Search for the cell housing the specified text and yield its (x, y) center coordinate. 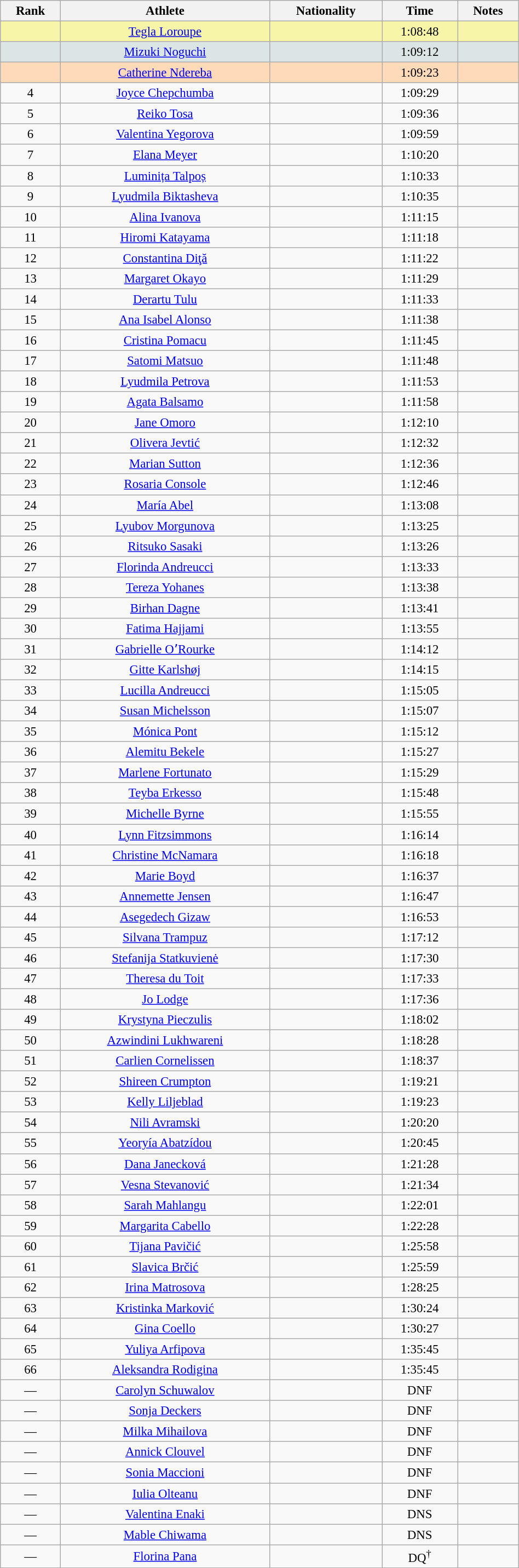
41 (31, 855)
46 (31, 958)
Agata Balsamo (165, 402)
Lynn Fitzsimmons (165, 835)
Gina Coello (165, 1329)
Carlien Cornelissen (165, 1061)
58 (31, 1205)
14 (31, 299)
7 (31, 155)
Hiromi Katayama (165, 237)
Kelly Liljeblad (165, 1102)
36 (31, 752)
Mónica Pont (165, 732)
1:11:29 (420, 279)
Marie Boyd (165, 876)
Annick Clouvel (165, 1452)
Alina Ivanova (165, 217)
1:17:33 (420, 979)
1:12:32 (420, 443)
1:25:59 (420, 1267)
1:28:25 (420, 1288)
Catherine Ndereba (165, 73)
59 (31, 1226)
53 (31, 1102)
4 (31, 93)
Teyba Erkesso (165, 794)
Margaret Okayo (165, 279)
1:10:33 (420, 176)
19 (31, 402)
Susan Michelsson (165, 711)
Florinda Andreucci (165, 567)
Elana Meyer (165, 155)
10 (31, 217)
8 (31, 176)
Constantina Diţă (165, 258)
1:15:55 (420, 814)
Kristinka Marković (165, 1308)
26 (31, 546)
Yuliya Arfipova (165, 1349)
11 (31, 237)
Nili Avramski (165, 1123)
1:09:12 (420, 52)
66 (31, 1370)
1:11:38 (420, 320)
1:13:26 (420, 546)
64 (31, 1329)
Tegla Loroupe (165, 32)
15 (31, 320)
1:16:18 (420, 855)
Ritsuko Sasaki (165, 546)
23 (31, 485)
Marian Sutton (165, 464)
Time (420, 11)
61 (31, 1267)
18 (31, 382)
29 (31, 608)
Milka Mihailova (165, 1432)
45 (31, 938)
Rank (31, 11)
1:11:53 (420, 382)
35 (31, 732)
Athlete (165, 11)
6 (31, 134)
1:16:37 (420, 876)
9 (31, 196)
Fatima Hajjami (165, 629)
Michelle Byrne (165, 814)
1:15:48 (420, 794)
Irina Matrosova (165, 1288)
Aleksandra Rodigina (165, 1370)
Cristina Pomacu (165, 340)
1:11:45 (420, 340)
51 (31, 1061)
42 (31, 876)
1:15:12 (420, 732)
Marlene Fortunato (165, 773)
34 (31, 711)
1:14:15 (420, 670)
24 (31, 505)
Stefanija Statkuvienė (165, 958)
1:13:08 (420, 505)
Annemette Jensen (165, 896)
1:11:58 (420, 402)
1:13:38 (420, 588)
32 (31, 670)
1:17:36 (420, 999)
1:16:14 (420, 835)
1:15:05 (420, 691)
30 (31, 629)
12 (31, 258)
49 (31, 1020)
Lyudmila Petrova (165, 382)
Jane Omoro (165, 423)
Luminița Talpoș (165, 176)
1:21:28 (420, 1164)
Nationality (326, 11)
1:22:01 (420, 1205)
1:15:07 (420, 711)
47 (31, 979)
1:16:53 (420, 917)
1:19:23 (420, 1102)
Florina Pana (165, 1556)
65 (31, 1349)
Carolyn Schuwalov (165, 1391)
Dana Janecková (165, 1164)
1:13:55 (420, 629)
Christine McNamara (165, 855)
Satomi Matsuo (165, 361)
1:11:48 (420, 361)
5 (31, 114)
Derartu Tulu (165, 299)
Lucilla Andreucci (165, 691)
María Abel (165, 505)
13 (31, 279)
52 (31, 1082)
Notes (488, 11)
1:13:25 (420, 526)
Valentina Enaki (165, 1514)
1:11:22 (420, 258)
Sonia Maccioni (165, 1473)
Rosaria Console (165, 485)
1:18:02 (420, 1020)
27 (31, 567)
1:11:15 (420, 217)
Lyudmila Biktasheva (165, 196)
1:30:24 (420, 1308)
Joyce Chepchumba (165, 93)
Iulia Olteanu (165, 1494)
43 (31, 896)
1:08:48 (420, 32)
50 (31, 1041)
Shireen Crumpton (165, 1082)
Gitte Karlshøj (165, 670)
40 (31, 835)
54 (31, 1123)
Tijana Pavičić (165, 1247)
Ana Isabel Alonso (165, 320)
1:09:29 (420, 93)
Gabrielle OʼRourke (165, 649)
1:16:47 (420, 896)
16 (31, 340)
Asegedech Gizaw (165, 917)
1:13:41 (420, 608)
Vesna Stevanović (165, 1185)
Birhan Dagne (165, 608)
55 (31, 1144)
48 (31, 999)
Krystyna Pieczulis (165, 1020)
Slavica Brčić (165, 1267)
1:22:28 (420, 1226)
38 (31, 794)
62 (31, 1288)
1:20:45 (420, 1144)
1:25:58 (420, 1247)
1:13:33 (420, 567)
Lyubov Morgunova (165, 526)
1:12:36 (420, 464)
1:19:21 (420, 1082)
1:10:20 (420, 155)
Reiko Tosa (165, 114)
1:18:28 (420, 1041)
Mizuki Noguchi (165, 52)
1:12:10 (420, 423)
21 (31, 443)
Azwindini Lukhwareni (165, 1041)
1:09:59 (420, 134)
Valentina Yegorova (165, 134)
33 (31, 691)
1:17:30 (420, 958)
1:21:34 (420, 1185)
1:17:12 (420, 938)
57 (31, 1185)
1:10:35 (420, 196)
Yeoryía Abatzídou (165, 1144)
1:14:12 (420, 649)
1:20:20 (420, 1123)
1:15:29 (420, 773)
1:11:33 (420, 299)
Sonja Deckers (165, 1411)
Margarita Cabello (165, 1226)
1:15:27 (420, 752)
44 (31, 917)
Olivera Jevtić (165, 443)
Sarah Mahlangu (165, 1205)
1:12:46 (420, 485)
Alemitu Bekele (165, 752)
1:30:27 (420, 1329)
63 (31, 1308)
25 (31, 526)
DQ† (420, 1556)
Silvana Trampuz (165, 938)
22 (31, 464)
20 (31, 423)
Tereza Yohanes (165, 588)
Mable Chiwama (165, 1535)
1:09:23 (420, 73)
37 (31, 773)
Jo Lodge (165, 999)
Theresa du Toit (165, 979)
28 (31, 588)
1:18:37 (420, 1061)
17 (31, 361)
56 (31, 1164)
31 (31, 649)
39 (31, 814)
1:09:36 (420, 114)
1:11:18 (420, 237)
60 (31, 1247)
